Output the (x, y) coordinate of the center of the cell containing the given text.  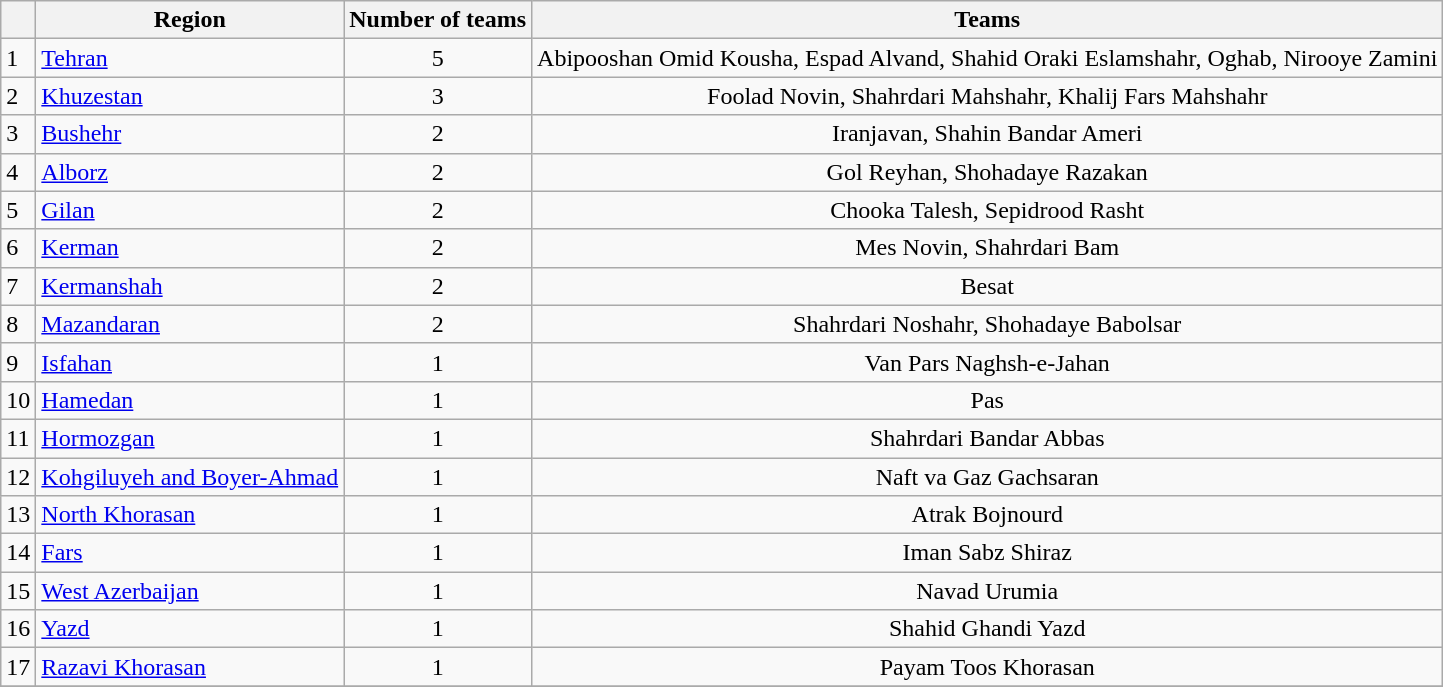
Tehran (190, 58)
Kohgiluyeh and Boyer-Ahmad (190, 477)
Bushehr (190, 134)
West Azerbaijan (190, 591)
Gol Reyhan, Shohadaye Razakan (988, 172)
17 (18, 667)
Atrak Bojnourd (988, 515)
Foolad Novin, Shahrdari Mahshahr, Khalij Fars Mahshahr (988, 96)
15 (18, 591)
Fars (190, 553)
Yazd (190, 629)
North Khorasan (190, 515)
Shahrdari Noshahr, Shohadaye Babolsar (988, 324)
Chooka Talesh, Sepidrood Rasht (988, 210)
9 (18, 362)
7 (18, 286)
Besat (988, 286)
Gilan (190, 210)
Region (190, 20)
13 (18, 515)
8 (18, 324)
Pas (988, 400)
Hormozgan (190, 438)
Teams (988, 20)
Iman Sabz Shiraz (988, 553)
Khuzestan (190, 96)
Alborz (190, 172)
6 (18, 248)
Isfahan (190, 362)
Kerman (190, 248)
Hamedan (190, 400)
Razavi Khorasan (190, 667)
Naft va Gaz Gachsaran (988, 477)
Payam Toos Khorasan (988, 667)
11 (18, 438)
14 (18, 553)
Mazandaran (190, 324)
Shahrdari Bandar Abbas (988, 438)
4 (18, 172)
Navad Urumia (988, 591)
Van Pars Naghsh-e-Jahan (988, 362)
16 (18, 629)
12 (18, 477)
Shahid Ghandi Yazd (988, 629)
Iranjavan, Shahin Bandar Ameri (988, 134)
10 (18, 400)
Abipooshan Omid Kousha, Espad Alvand, Shahid Oraki Eslamshahr, Oghab, Nirooye Zamini (988, 58)
Number of teams (438, 20)
Kermanshah (190, 286)
Mes Novin, Shahrdari Bam (988, 248)
